Determine the [X, Y] coordinate at the center of the cell enclosing the given text.  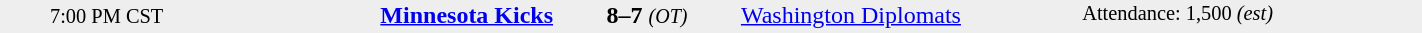
Attendance: 1,500 (est) [1252, 16]
Washington Diplomats [910, 15]
7:00 PM CST [106, 16]
Minnesota Kicks [384, 15]
8–7 (OT) [648, 15]
